For the text-containing cell, return its midpoint in (X, Y) coordinate format. 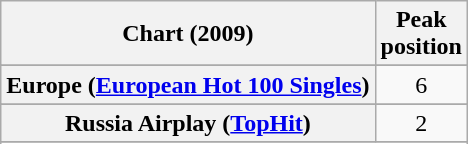
6 (421, 85)
Russia Airplay (TopHit) (188, 123)
Chart (2009) (188, 34)
Peakposition (421, 34)
Europe (European Hot 100 Singles) (188, 85)
2 (421, 123)
